Detect which cell encompasses the target text, then output its (x, y) center coordinate. 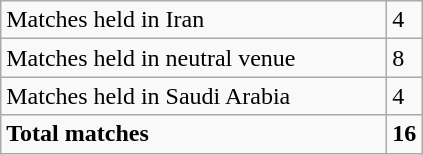
Matches held in Saudi Arabia (194, 96)
Matches held in neutral venue (194, 58)
8 (404, 58)
16 (404, 134)
Total matches (194, 134)
Matches held in Iran (194, 20)
